From the cell containing the given text, extract its center point as (x, y) coordinate. 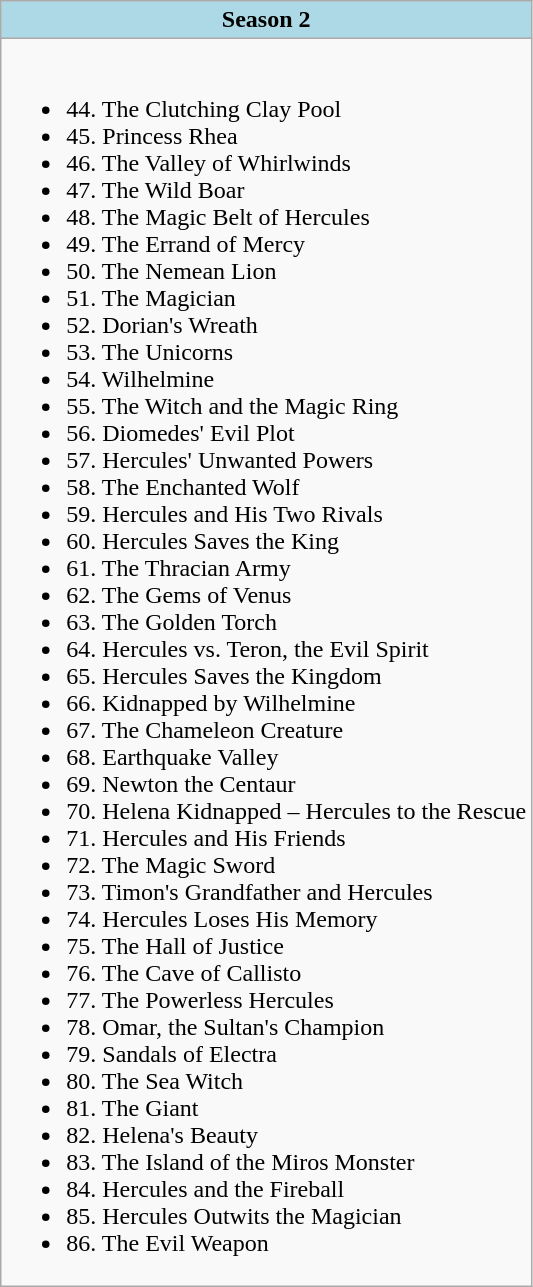
Season 2 (266, 20)
